Return the (x, y) coordinate for the center point of the cell that contains the specified text.  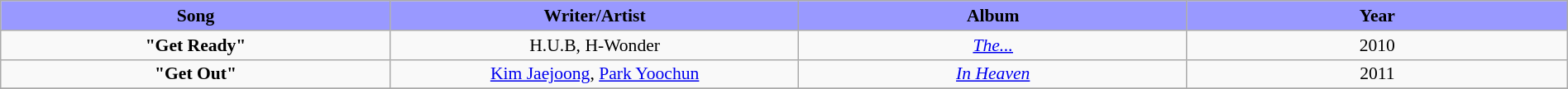
Song (195, 16)
2010 (1377, 44)
In Heaven (992, 74)
2011 (1377, 74)
The... (992, 44)
"Get Ready" (195, 44)
Year (1377, 16)
Kim Jaejoong, Park Yoochun (595, 74)
Album (992, 16)
Writer/Artist (595, 16)
H.U.B, H-Wonder (595, 44)
"Get Out" (195, 74)
